Determine the (X, Y) coordinate at the center of the cell enclosing the given text.  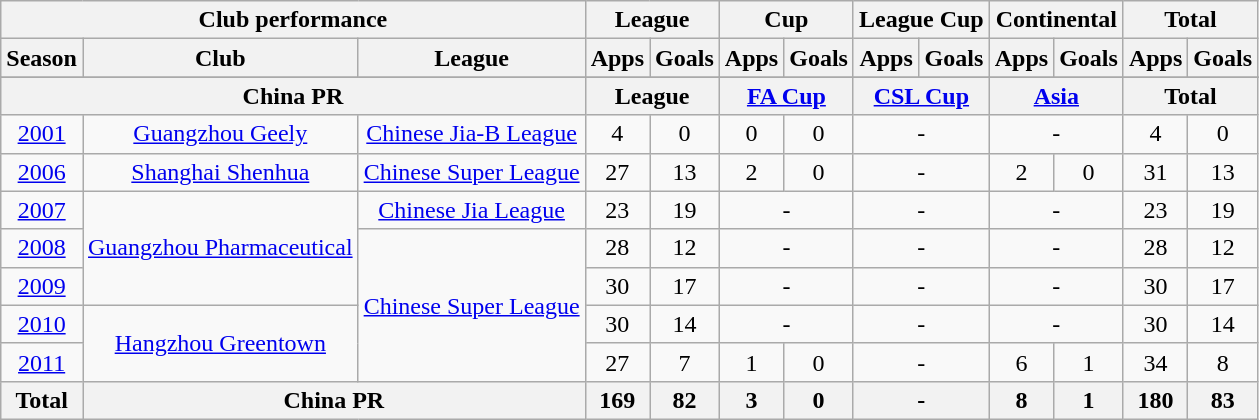
Continental (1056, 20)
34 (1155, 362)
2007 (42, 210)
FA Cup (786, 96)
83 (1223, 400)
Club (220, 58)
Cup (786, 20)
Chinese Jia-B League (472, 134)
2011 (42, 362)
3 (751, 400)
Hangzhou Greentown (220, 343)
League Cup (921, 20)
Shanghai Shenhua (220, 172)
2009 (42, 286)
2006 (42, 172)
Asia (1056, 96)
6 (1021, 362)
Chinese Jia League (472, 210)
180 (1155, 400)
169 (617, 400)
CSL Cup (921, 96)
Guangzhou Geely (220, 134)
82 (685, 400)
Guangzhou Pharmaceutical (220, 248)
2001 (42, 134)
2008 (42, 248)
7 (685, 362)
Club performance (293, 20)
31 (1155, 172)
2010 (42, 324)
Season (42, 58)
